Return (X, Y) of the center of cell containing provided text 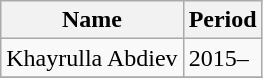
2015– (222, 58)
Period (222, 20)
Name (92, 20)
Khayrulla Abdiev (92, 58)
